Scan for the cell matching the given text and deliver its [X, Y] coordinate at center. 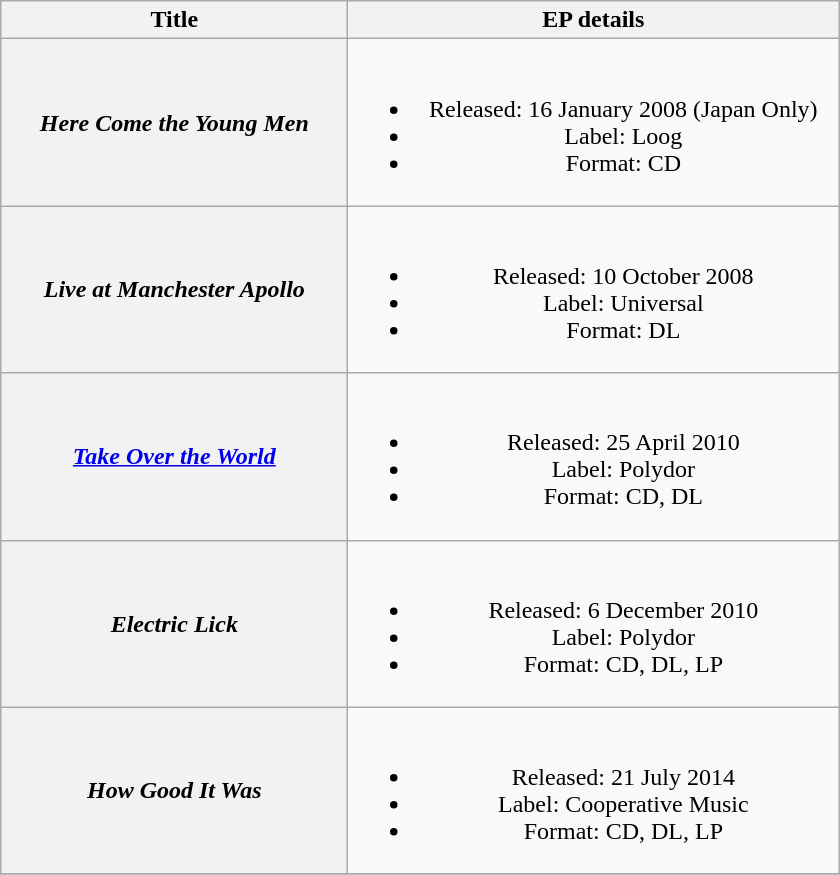
Electric Lick [174, 624]
Released: 16 January 2008 (Japan Only)Label: LoogFormat: CD [594, 122]
Live at Manchester Apollo [174, 290]
Released: 10 October 2008Label: UniversalFormat: DL [594, 290]
Here Come the Young Men [174, 122]
Released: 6 December 2010Label: PolydorFormat: CD, DL, LP [594, 624]
Take Over the World [174, 456]
Released: 21 July 2014Label: Cooperative MusicFormat: CD, DL, LP [594, 790]
How Good It Was [174, 790]
Title [174, 20]
EP details [594, 20]
Released: 25 April 2010Label: PolydorFormat: CD, DL [594, 456]
